Find where the given text appears and provide that cell's center as (x, y) coordinate. 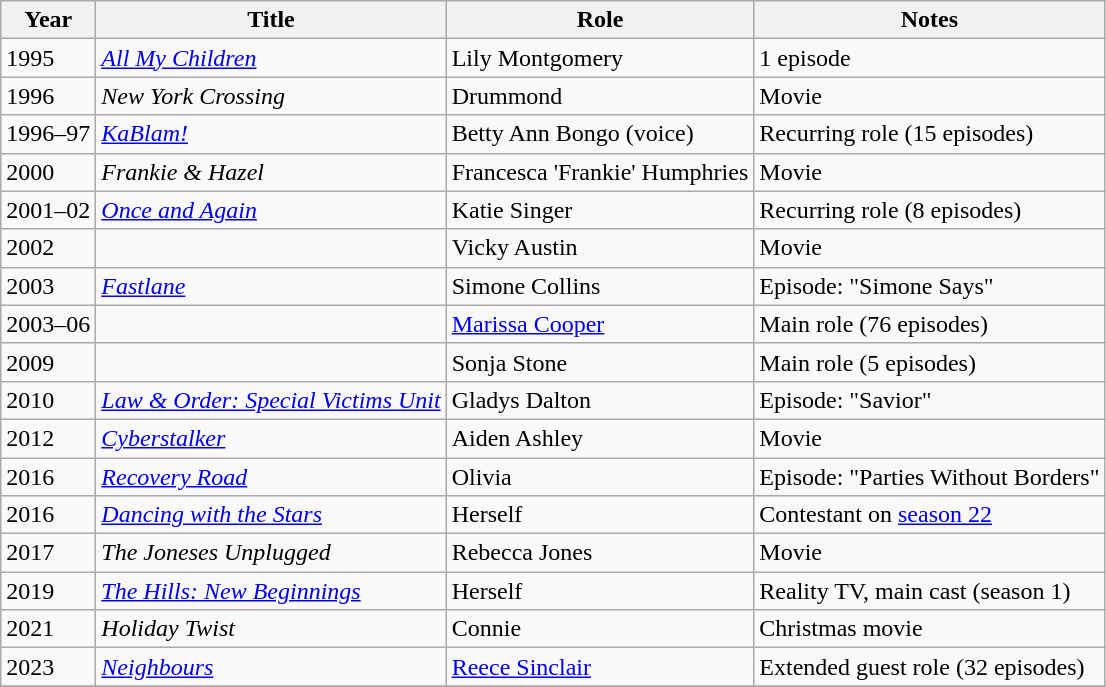
2003–06 (48, 324)
Lily Montgomery (600, 58)
2021 (48, 629)
Recurring role (15 episodes) (930, 134)
New York Crossing (271, 96)
Title (271, 20)
Olivia (600, 477)
Recovery Road (271, 477)
Contestant on season 22 (930, 515)
Reality TV, main cast (season 1) (930, 591)
Vicky Austin (600, 248)
Notes (930, 20)
Drummond (600, 96)
Francesca 'Frankie' Humphries (600, 172)
Recurring role (8 episodes) (930, 210)
2019 (48, 591)
2023 (48, 667)
Frankie & Hazel (271, 172)
Year (48, 20)
Fastlane (271, 286)
Main role (76 episodes) (930, 324)
Law & Order: Special Victims Unit (271, 400)
1996 (48, 96)
KaBlam! (271, 134)
Marissa Cooper (600, 324)
Episode: "Savior" (930, 400)
Aiden Ashley (600, 438)
Reece Sinclair (600, 667)
Dancing with the Stars (271, 515)
1 episode (930, 58)
2017 (48, 553)
2001–02 (48, 210)
Extended guest role (32 episodes) (930, 667)
Rebecca Jones (600, 553)
Cyberstalker (271, 438)
Main role (5 episodes) (930, 362)
Once and Again (271, 210)
2009 (48, 362)
Katie Singer (600, 210)
Neighbours (271, 667)
All My Children (271, 58)
Christmas movie (930, 629)
1995 (48, 58)
1996–97 (48, 134)
2012 (48, 438)
Connie (600, 629)
2002 (48, 248)
Episode: "Simone Says" (930, 286)
2010 (48, 400)
Gladys Dalton (600, 400)
The Hills: New Beginnings (271, 591)
2003 (48, 286)
Episode: "Parties Without Borders" (930, 477)
The Joneses Unplugged (271, 553)
Role (600, 20)
2000 (48, 172)
Holiday Twist (271, 629)
Sonja Stone (600, 362)
Betty Ann Bongo (voice) (600, 134)
Simone Collins (600, 286)
